Identify which cell holds the provided text, then report its [X, Y] central coordinate. 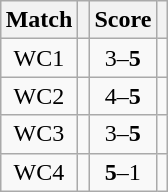
Match [39, 20]
5–1 [123, 172]
WC2 [39, 96]
4–5 [123, 96]
WC3 [39, 134]
WC4 [39, 172]
WC1 [39, 58]
Score [123, 20]
